Provide the (x, y) coordinate of the cell's center where the given text is located.  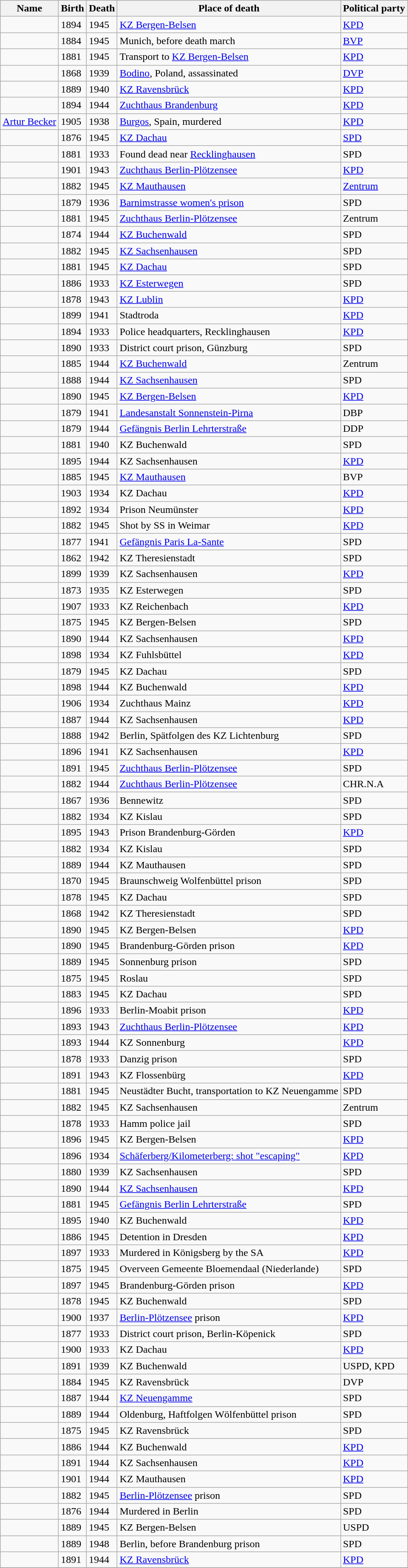
Danzig prison (229, 1059)
Place of death (229, 8)
Birth (73, 8)
Bodino, Poland, assassinated (229, 73)
KZ Neuengamme (229, 1398)
DDP (374, 428)
Overveen Gemeente Bloemendaal (Niederlande) (229, 1269)
1892 (73, 510)
Artur Becker (30, 121)
Oldenburg, Haftfolgen Wölfenbüttel prison (229, 1414)
Police headquarters, Recklinghausen (229, 332)
1873 (73, 590)
Barnimstrasse women's prison (229, 203)
Burgos, Spain, murdered (229, 121)
KZ Flossenbürg (229, 1075)
Name (30, 8)
1883 (73, 994)
Sonnenburg prison (229, 962)
Prison Neumünster (229, 510)
Berlin-Moabit prison (229, 1011)
KZ Reichenbach (229, 606)
KZ Fuhlsbüttel (229, 655)
Berlin, Spätfolgen des KZ Lichtenburg (229, 736)
1862 (73, 558)
Death (102, 8)
Found dead near Recklinghausen (229, 154)
1907 (73, 606)
Landesanstalt Sonnenstein-Pirna (229, 412)
USPD, KPD (374, 1366)
1903 (73, 493)
1935 (102, 590)
1870 (73, 881)
Hamm police jail (229, 1123)
KZ Lublin (229, 299)
District court prison, Günzburg (229, 348)
Political party (374, 8)
KZ Sonnenburg (229, 1043)
1867 (73, 800)
1906 (73, 703)
DBP (374, 412)
Stadtroda (229, 315)
Munich, before death march (229, 41)
CHR.N.A (374, 784)
Murdered in Königsberg by the SA (229, 1253)
Zuchthaus Mainz (229, 703)
Zuchthaus Brandenburg (229, 105)
Transport to KZ Bergen-Belsen (229, 57)
1938 (102, 121)
USPD (374, 1528)
Shot by SS in Weimar (229, 526)
1874 (73, 235)
Bennewitz (229, 800)
1948 (102, 1544)
Prison Brandenburg-Görden (229, 833)
1905 (73, 121)
Roslau (229, 978)
Schäferberg/Kilometerberg: shot "escaping" (229, 1156)
1880 (73, 1172)
Murdered in Berlin (229, 1512)
Gefängnis Paris La-Sante (229, 542)
Detention in Dresden (229, 1237)
1937 (102, 1317)
Berlin, before Brandenburg prison (229, 1544)
Neustädter Bucht, transportation to KZ Neuengamme (229, 1091)
District court prison, Berlin-Köpenick (229, 1334)
Braunschweig Wolfenbüttel prison (229, 881)
